Identify which cell holds the provided text, then report its [x, y] central coordinate. 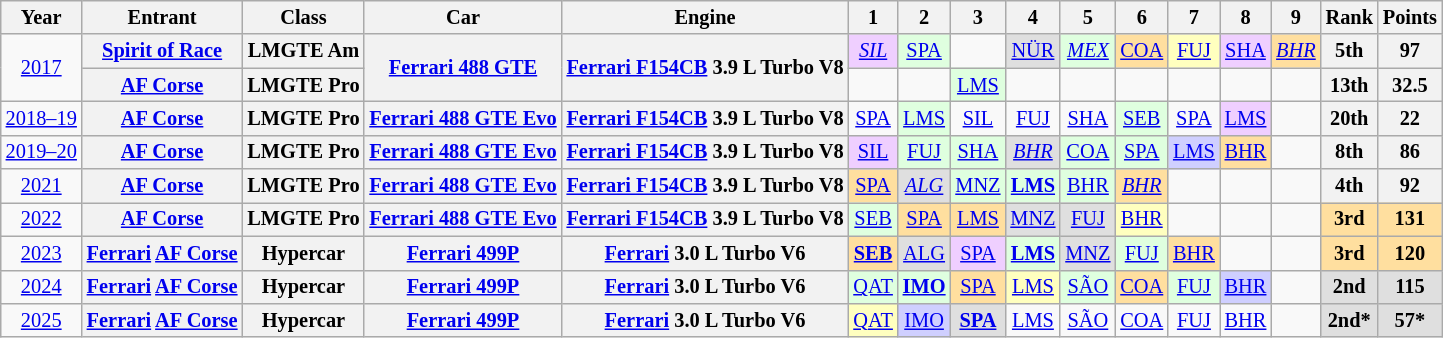
2023 [42, 253]
Spirit of Race [162, 51]
MEX [1088, 51]
5th [1350, 51]
2 [924, 17]
1 [872, 17]
97 [1410, 51]
131 [1410, 219]
2025 [42, 320]
2024 [42, 287]
4th [1350, 186]
6 [1142, 17]
8th [1350, 152]
20th [1350, 118]
Class [303, 17]
2nd [1350, 287]
2022 [42, 219]
3 [978, 17]
Points [1410, 17]
22 [1410, 118]
86 [1410, 152]
4 [1032, 17]
32.5 [1410, 85]
Year [42, 17]
2017 [42, 68]
57* [1410, 320]
2019–20 [42, 152]
LMGTE Am [303, 51]
13th [1350, 85]
92 [1410, 186]
NÜR [1032, 51]
9 [1296, 17]
120 [1410, 253]
Rank [1350, 17]
2nd* [1350, 320]
Entrant [162, 17]
2018–19 [42, 118]
7 [1194, 17]
2021 [42, 186]
Engine [706, 17]
5 [1088, 17]
Ferrari 488 GTE [462, 68]
8 [1246, 17]
Car [462, 17]
115 [1410, 287]
